Find where the given text appears and provide that cell's center as (X, Y) coordinate. 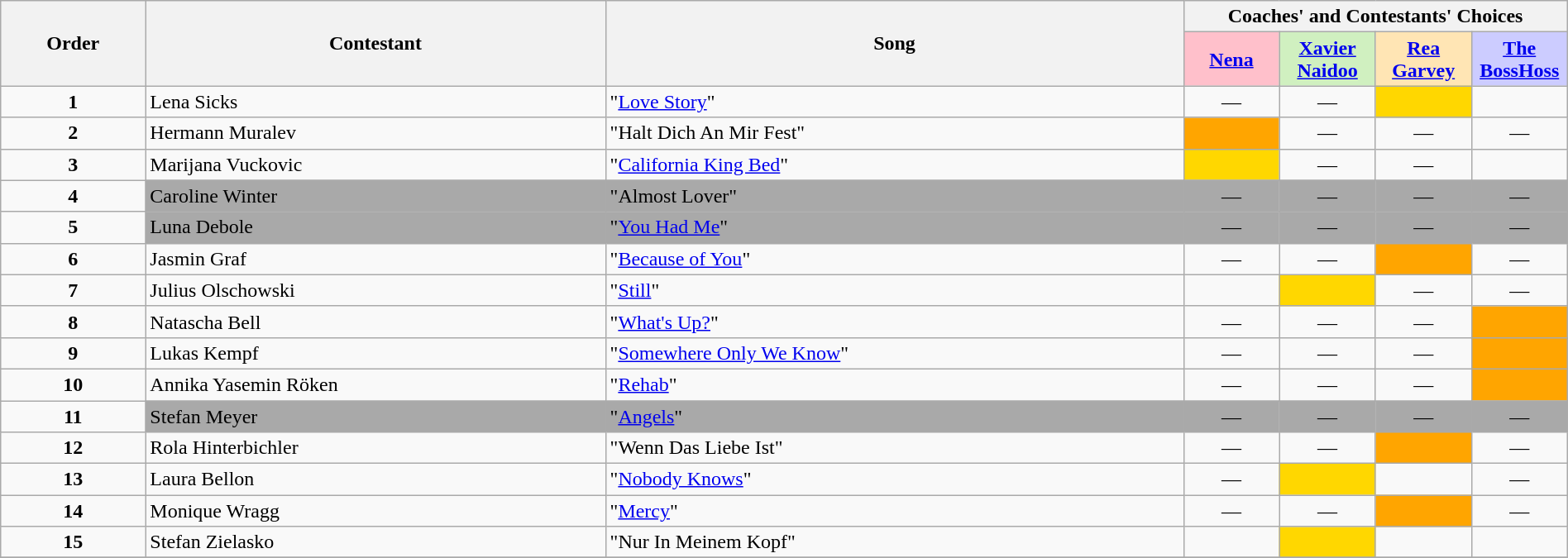
"California King Bed" (895, 165)
Julius Olschowski (375, 290)
"Nobody Knows" (895, 479)
7 (73, 290)
9 (73, 353)
Natascha Bell (375, 322)
"What's Up?" (895, 322)
Nena (1231, 60)
1 (73, 102)
Song (895, 43)
The BossHoss (1519, 60)
Contestant (375, 43)
Marijana Vuckovic (375, 165)
Coaches' and Contestants' Choices (1375, 17)
"Love Story" (895, 102)
"Because of You" (895, 259)
8 (73, 322)
Jasmin Graf (375, 259)
Monique Wragg (375, 511)
"Nur In Meinem Kopf" (895, 542)
Rola Hinterbichler (375, 448)
14 (73, 511)
Stefan Zielasko (375, 542)
12 (73, 448)
"Wenn Das Liebe Ist" (895, 448)
4 (73, 196)
"Rehab" (895, 384)
Annika Yasemin Röken (375, 384)
"Halt Dich An Mir Fest" (895, 133)
Xavier Naidoo (1327, 60)
"Mercy" (895, 511)
Rea Garvey (1423, 60)
Lukas Kempf (375, 353)
Luna Debole (375, 227)
3 (73, 165)
Caroline Winter (375, 196)
"Still" (895, 290)
6 (73, 259)
Hermann Muralev (375, 133)
5 (73, 227)
10 (73, 384)
Lena Sicks (375, 102)
"Angels" (895, 416)
"Somewhere Only We Know" (895, 353)
13 (73, 479)
"Almost Lover" (895, 196)
Order (73, 43)
"You Had Me" (895, 227)
2 (73, 133)
Stefan Meyer (375, 416)
15 (73, 542)
11 (73, 416)
Laura Bellon (375, 479)
